Return the (X, Y) coordinate for the center point of the cell that contains the specified text.  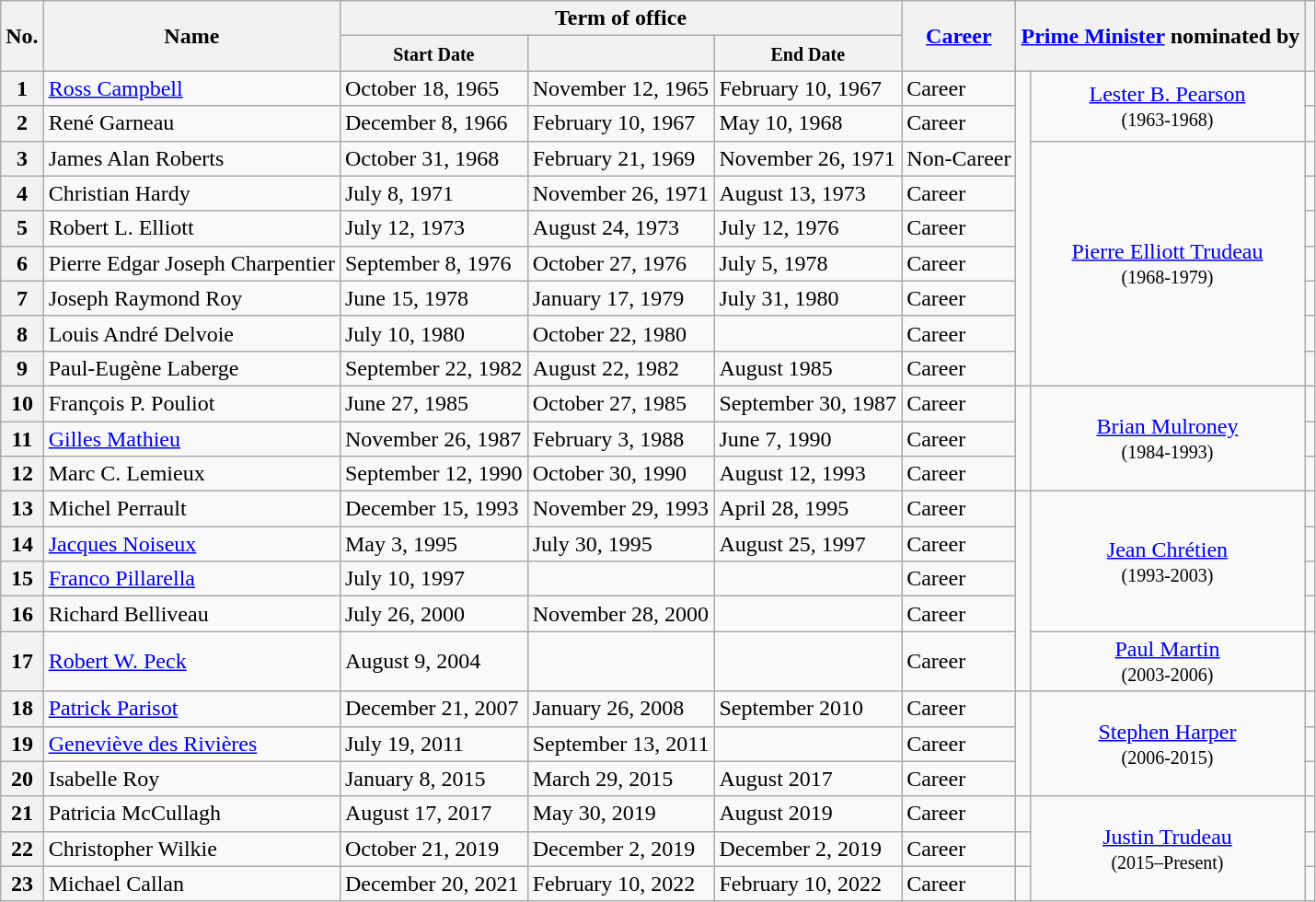
No. (22, 36)
October 22, 1980 (620, 333)
July 30, 1995 (620, 544)
September 30, 1987 (808, 403)
August 2017 (808, 779)
8 (22, 333)
16 (22, 614)
August 17, 2017 (433, 814)
May 30, 2019 (620, 814)
August 25, 1997 (808, 544)
Pierre Elliott Trudeau(1968-1979) (1167, 263)
September 13, 2011 (620, 744)
December 20, 2021 (433, 884)
October 30, 1990 (620, 474)
7 (22, 298)
June 27, 1985 (433, 403)
July 12, 1976 (808, 228)
August 13, 1973 (808, 193)
10 (22, 403)
September 22, 1982 (433, 368)
12 (22, 474)
Term of office (620, 18)
Isabelle Roy (191, 779)
2 (22, 123)
April 28, 1995 (808, 509)
19 (22, 744)
September 2010 (808, 709)
Jacques Noiseux (191, 544)
3 (22, 158)
Patrick Parisot (191, 709)
Geneviève des Rivières (191, 744)
January 17, 1979 (620, 298)
November 28, 2000 (620, 614)
Name (191, 36)
Marc C. Lemieux (191, 474)
End Date (808, 53)
Justin Trudeau(2015–Present) (1167, 849)
Michael Callan (191, 884)
20 (22, 779)
9 (22, 368)
Lester B. Pearson(1963-1968) (1167, 106)
August 12, 1993 (808, 474)
Start Date (433, 53)
Brian Mulroney(1984-1993) (1167, 438)
James Alan Roberts (191, 158)
November 26, 1987 (433, 439)
September 8, 1976 (433, 263)
4 (22, 193)
15 (22, 579)
Ross Campbell (191, 88)
October 18, 1965 (433, 88)
August 24, 1973 (620, 228)
November 12, 1965 (620, 88)
December 21, 2007 (433, 709)
1 (22, 88)
October 31, 1968 (433, 158)
13 (22, 509)
23 (22, 884)
Christian Hardy (191, 193)
Joseph Raymond Roy (191, 298)
Robert W. Peck (191, 661)
September 12, 1990 (433, 474)
Louis André Delvoie (191, 333)
17 (22, 661)
June 7, 1990 (808, 439)
Paul-Eugène Laberge (191, 368)
6 (22, 263)
October 27, 1976 (620, 263)
August 22, 1982 (620, 368)
July 10, 1997 (433, 579)
February 3, 1988 (620, 439)
March 29, 2015 (620, 779)
December 8, 1966 (433, 123)
June 15, 1978 (433, 298)
October 21, 2019 (433, 849)
May 10, 1968 (808, 123)
July 5, 1978 (808, 263)
October 27, 1985 (620, 403)
François P. Pouliot (191, 403)
Jean Chrétien(1993-2003) (1167, 561)
July 10, 1980 (433, 333)
Pierre Edgar Joseph Charpentier (191, 263)
21 (22, 814)
11 (22, 439)
Michel Perrault (191, 509)
July 8, 1971 (433, 193)
August 9, 2004 (433, 661)
July 31, 1980 (808, 298)
22 (22, 849)
14 (22, 544)
May 3, 1995 (433, 544)
December 15, 1993 (433, 509)
Robert L. Elliott (191, 228)
Christopher Wilkie (191, 849)
Patricia McCullagh (191, 814)
Paul Martin(2003-2006) (1167, 661)
August 2019 (808, 814)
July 19, 2011 (433, 744)
Richard Belliveau (191, 614)
November 29, 1993 (620, 509)
Franco Pillarella (191, 579)
August 1985 (808, 368)
January 8, 2015 (433, 779)
Non-Career (959, 158)
Gilles Mathieu (191, 439)
René Garneau (191, 123)
Stephen Harper(2006-2015) (1167, 744)
5 (22, 228)
Prime Minister nominated by (1160, 36)
July 12, 1973 (433, 228)
18 (22, 709)
February 21, 1969 (620, 158)
January 26, 2008 (620, 709)
July 26, 2000 (433, 614)
